Locate the cell with the specified text and output its (X, Y) center coordinate. 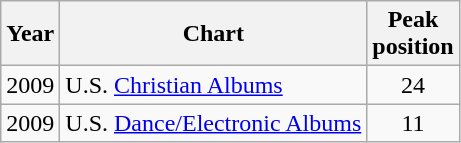
Peakposition (413, 34)
24 (413, 85)
11 (413, 123)
Chart (214, 34)
U.S. Christian Albums (214, 85)
Year (30, 34)
U.S. Dance/Electronic Albums (214, 123)
